Pinpoint the cell where the given text exists, returning its [X, Y] midpoint coordinate. 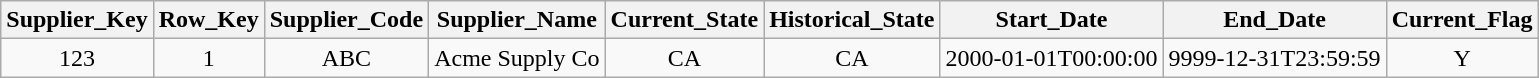
2000-01-01T00:00:00 [1052, 58]
Supplier_Key [77, 20]
Supplier_Name [517, 20]
123 [77, 58]
Current_Flag [1462, 20]
1 [208, 58]
9999-12-31T23:59:59 [1274, 58]
Row_Key [208, 20]
End_Date [1274, 20]
Current_State [684, 20]
Acme Supply Co [517, 58]
Supplier_Code [346, 20]
Y [1462, 58]
Start_Date [1052, 20]
Historical_State [852, 20]
ABC [346, 58]
